Locate the cell with the specified text and output its [x, y] center coordinate. 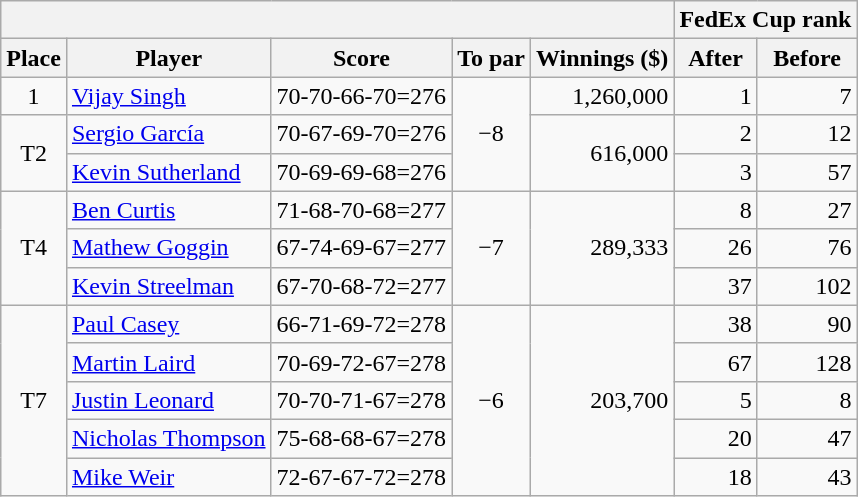
38 [716, 324]
2 [716, 134]
Nicholas Thompson [168, 438]
Score [362, 58]
Place [34, 58]
−6 [492, 400]
1,260,000 [602, 96]
Vijay Singh [168, 96]
Sergio García [168, 134]
Justin Leonard [168, 400]
70-69-69-68=276 [362, 172]
26 [716, 248]
3 [716, 172]
After [716, 58]
27 [807, 210]
12 [807, 134]
70-70-66-70=276 [362, 96]
76 [807, 248]
70-69-72-67=278 [362, 362]
72-67-67-72=278 [362, 477]
37 [716, 286]
57 [807, 172]
Paul Casey [168, 324]
20 [716, 438]
To par [492, 58]
71-68-70-68=277 [362, 210]
43 [807, 477]
128 [807, 362]
Martin Laird [168, 362]
102 [807, 286]
Before [807, 58]
67-70-68-72=277 [362, 286]
5 [716, 400]
T4 [34, 248]
75-68-68-67=278 [362, 438]
Mathew Goggin [168, 248]
616,000 [602, 153]
T7 [34, 400]
203,700 [602, 400]
47 [807, 438]
18 [716, 477]
90 [807, 324]
Mike Weir [168, 477]
7 [807, 96]
Kevin Sutherland [168, 172]
FedEx Cup rank [766, 20]
70-67-69-70=276 [362, 134]
66-71-69-72=278 [362, 324]
289,333 [602, 248]
67 [716, 362]
67-74-69-67=277 [362, 248]
70-70-71-67=278 [362, 400]
T2 [34, 153]
Winnings ($) [602, 58]
Kevin Streelman [168, 286]
Player [168, 58]
Ben Curtis [168, 210]
−8 [492, 134]
−7 [492, 248]
